Find where the given text appears and provide that cell's center as [X, Y] coordinate. 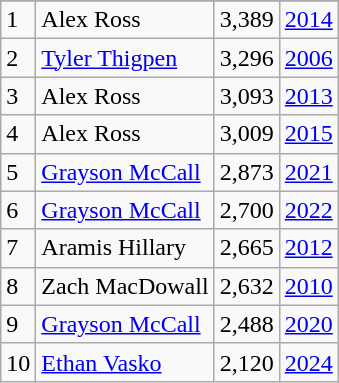
1 [18, 20]
2022 [308, 210]
3,009 [246, 134]
2014 [308, 20]
2020 [308, 324]
2,120 [246, 362]
10 [18, 362]
5 [18, 172]
2,700 [246, 210]
2,665 [246, 248]
Zach MacDowall [125, 286]
2010 [308, 286]
3,093 [246, 96]
2024 [308, 362]
8 [18, 286]
2,632 [246, 286]
2012 [308, 248]
2,873 [246, 172]
Aramis Hillary [125, 248]
2,488 [246, 324]
2 [18, 58]
2021 [308, 172]
4 [18, 134]
Ethan Vasko [125, 362]
3 [18, 96]
2006 [308, 58]
3,296 [246, 58]
2015 [308, 134]
2013 [308, 96]
9 [18, 324]
3,389 [246, 20]
6 [18, 210]
7 [18, 248]
Tyler Thigpen [125, 58]
